Extract the (X, Y) coordinate from the center of the cell holding the provided text.  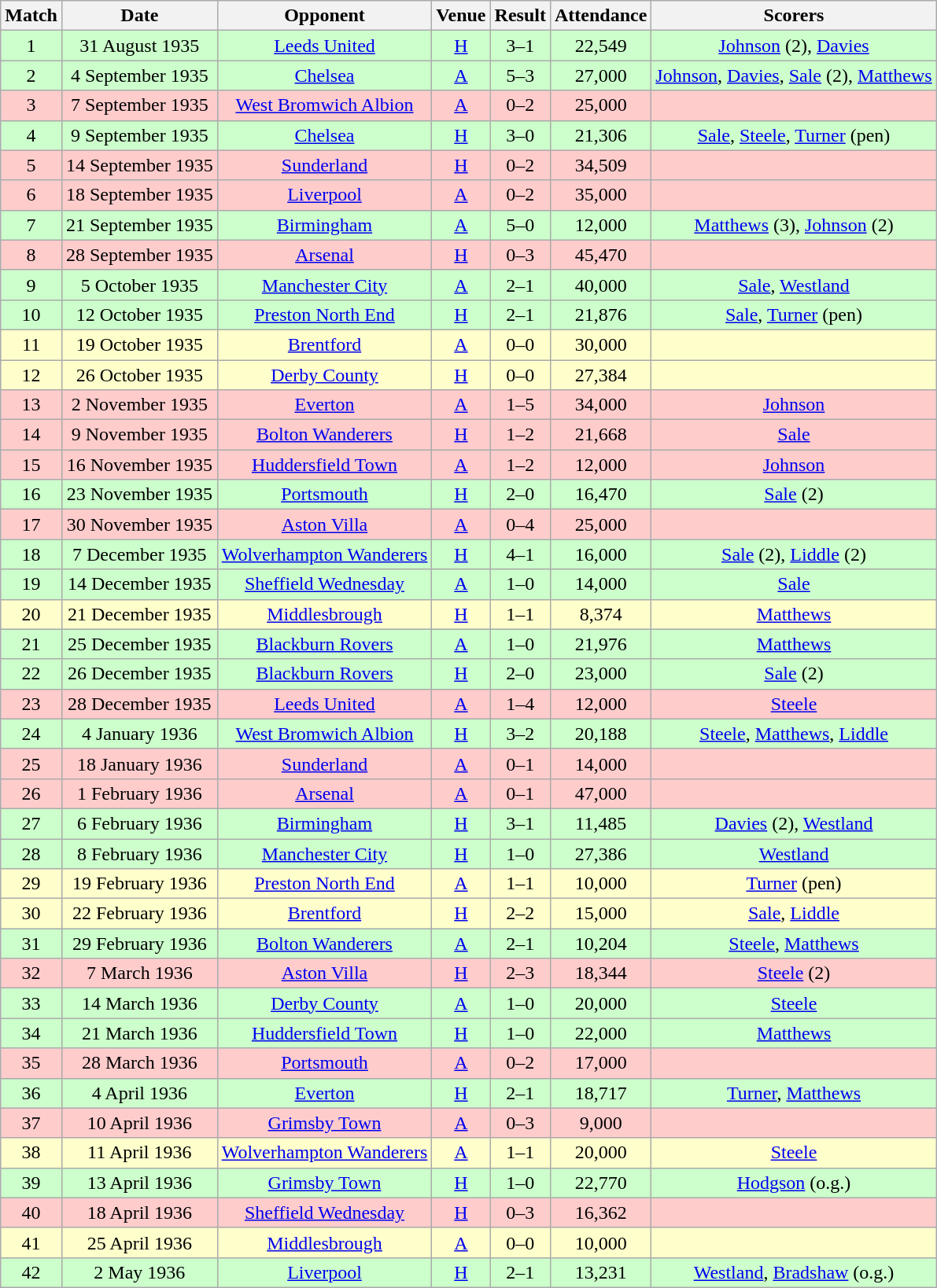
36 (31, 1093)
22 February 1936 (139, 914)
16 November 1935 (139, 465)
41 (31, 1242)
5 October 1935 (139, 285)
28 September 1935 (139, 255)
18 April 1936 (139, 1213)
4 April 1936 (139, 1093)
35,000 (600, 195)
28 December 1935 (139, 704)
11,485 (600, 823)
Steele, Matthews, Liddle (794, 734)
20 (31, 614)
2 (31, 75)
21 September 1935 (139, 225)
Steele (2) (794, 973)
18 September 1935 (139, 195)
11 April 1936 (139, 1153)
40 (31, 1213)
22 (31, 674)
11 (31, 344)
14 March 1936 (139, 1003)
Hodgson (o.g.) (794, 1183)
20,188 (600, 734)
21 (31, 644)
32 (31, 973)
Sale, Steele, Turner (pen) (794, 135)
28 March 1936 (139, 1063)
8,374 (600, 614)
2 November 1935 (139, 405)
34 (31, 1033)
Johnson, Davies, Sale (2), Matthews (794, 75)
23 November 1935 (139, 495)
Sale (2), Liddle (2) (794, 554)
22,770 (600, 1183)
27,000 (600, 75)
14 (31, 435)
Davies (2), Westland (794, 823)
40,000 (600, 285)
21 March 1936 (139, 1033)
Westland, Bradshaw (o.g.) (794, 1272)
12 October 1935 (139, 315)
9 September 1935 (139, 135)
21,306 (600, 135)
Date (139, 16)
42 (31, 1272)
45,470 (600, 255)
18 (31, 554)
1 February 1936 (139, 793)
9 November 1935 (139, 435)
47,000 (600, 793)
25 (31, 764)
Scorers (794, 16)
16,000 (600, 554)
27,386 (600, 853)
1 (31, 46)
8 February 1936 (139, 853)
25 April 1936 (139, 1242)
37 (31, 1123)
9,000 (600, 1123)
Turner (pen) (794, 884)
28 (31, 853)
2 May 1936 (139, 1272)
12 (31, 375)
Attendance (600, 16)
10,204 (600, 944)
27,384 (600, 375)
30,000 (600, 344)
4 September 1935 (139, 75)
29 (31, 884)
4 (31, 135)
26 (31, 793)
38 (31, 1153)
31 (31, 944)
23 (31, 704)
7 December 1935 (139, 554)
6 (31, 195)
17,000 (600, 1063)
17 (31, 524)
24 (31, 734)
35 (31, 1063)
Venue (461, 16)
14 December 1935 (139, 584)
31 August 1935 (139, 46)
18 January 1936 (139, 764)
Westland (794, 853)
27 (31, 823)
22,549 (600, 46)
5–0 (520, 225)
3 (31, 105)
19 October 1935 (139, 344)
21,876 (600, 315)
39 (31, 1183)
3–0 (520, 135)
2–2 (520, 914)
16,362 (600, 1213)
5–3 (520, 75)
13 (31, 405)
19 February 1936 (139, 884)
1–4 (520, 704)
Matthews (3), Johnson (2) (794, 225)
13,231 (600, 1272)
21,976 (600, 644)
23,000 (600, 674)
30 November 1935 (139, 524)
9 (31, 285)
Opponent (324, 16)
26 December 1935 (139, 674)
Sale, Turner (pen) (794, 315)
13 April 1936 (139, 1183)
4–1 (520, 554)
19 (31, 584)
18,717 (600, 1093)
8 (31, 255)
4 January 1936 (139, 734)
7 (31, 225)
15 (31, 465)
0–4 (520, 524)
34,000 (600, 405)
16 (31, 495)
34,509 (600, 165)
14 September 1935 (139, 165)
29 February 1936 (139, 944)
25 December 1935 (139, 644)
Steele, Matthews (794, 944)
1–5 (520, 405)
16,470 (600, 495)
15,000 (600, 914)
2–3 (520, 973)
10 (31, 315)
18,344 (600, 973)
Johnson (2), Davies (794, 46)
5 (31, 165)
Sale, Westland (794, 285)
Result (520, 16)
6 February 1936 (139, 823)
22,000 (600, 1033)
30 (31, 914)
Match (31, 16)
21,668 (600, 435)
Turner, Matthews (794, 1093)
10 April 1936 (139, 1123)
26 October 1935 (139, 375)
3–2 (520, 734)
Sale, Liddle (794, 914)
7 September 1935 (139, 105)
7 March 1936 (139, 973)
33 (31, 1003)
21 December 1935 (139, 614)
